Search for the cell housing the specified text and yield its (X, Y) center coordinate. 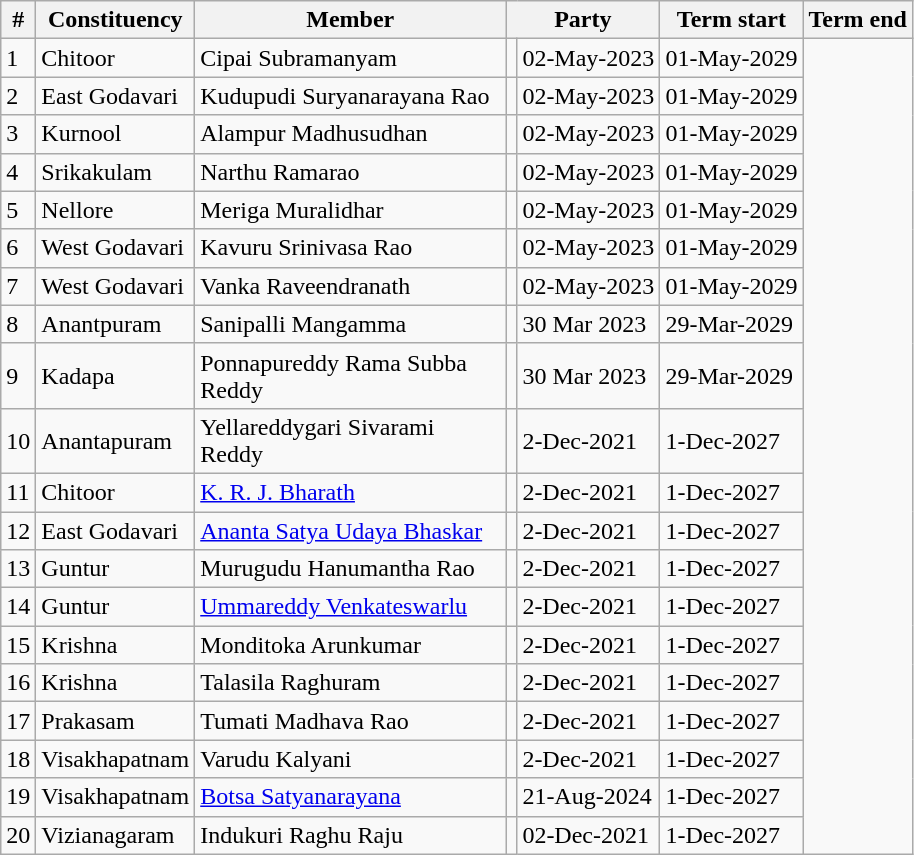
Kadapa (116, 376)
K. R. J. Bharath (350, 492)
Prakasam (116, 721)
Alampur Madhusudhan (350, 134)
19 (18, 797)
Ananta Satya Udaya Bhaskar (350, 531)
Cipai Subramanyam (350, 58)
# (18, 20)
3 (18, 134)
2 (18, 96)
17 (18, 721)
Meriga Muralidhar (350, 210)
Kurnool (116, 134)
Vizianagaram (116, 835)
Constituency (116, 20)
14 (18, 607)
Yellareddygari Sivarami Reddy (350, 440)
Narthu Ramarao (350, 172)
13 (18, 569)
Ummareddy Venkateswarlu (350, 607)
Party (583, 20)
16 (18, 683)
12 (18, 531)
Tumati Madhava Rao (350, 721)
Nellore (116, 210)
21-Aug-2024 (588, 797)
11 (18, 492)
18 (18, 759)
1 (18, 58)
Botsa Satyanarayana (350, 797)
Srikakulam (116, 172)
20 (18, 835)
Monditoka Arunkumar (350, 645)
02-Dec-2021 (588, 835)
6 (18, 248)
4 (18, 172)
Vanka Raveendranath (350, 286)
Member (350, 20)
Kudupudi Suryanarayana Rao (350, 96)
Murugudu Hanumantha Rao (350, 569)
Talasila Raghuram (350, 683)
10 (18, 440)
7 (18, 286)
Term start (732, 20)
Anantapuram (116, 440)
Ponnapureddy Rama Subba Reddy (350, 376)
Anantpuram (116, 324)
8 (18, 324)
15 (18, 645)
Kavuru Srinivasa Rao (350, 248)
Indukuri Raghu Raju (350, 835)
5 (18, 210)
9 (18, 376)
Sanipalli Mangamma (350, 324)
Varudu Kalyani (350, 759)
Term end (858, 20)
